Pinpoint the cell where the given text exists, returning its [X, Y] midpoint coordinate. 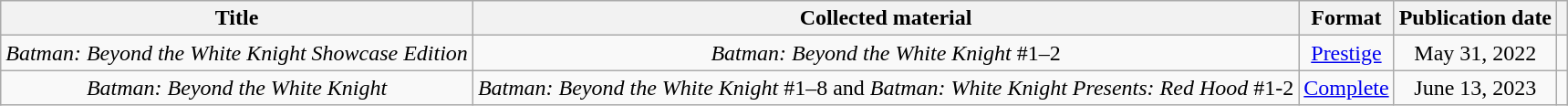
Format [1346, 18]
Batman: Beyond the White Knight [237, 88]
Publication date [1475, 18]
Prestige [1346, 53]
June 13, 2023 [1475, 88]
Complete [1346, 88]
Batman: Beyond the White Knight Showcase Edition [237, 53]
May 31, 2022 [1475, 53]
Batman: Beyond the White Knight #1–8 and Batman: White Knight Presents: Red Hood #1-2 [885, 88]
Collected material [885, 18]
Title [237, 18]
Batman: Beyond the White Knight #1–2 [885, 53]
